Identify which cell holds the provided text, then report its [x, y] central coordinate. 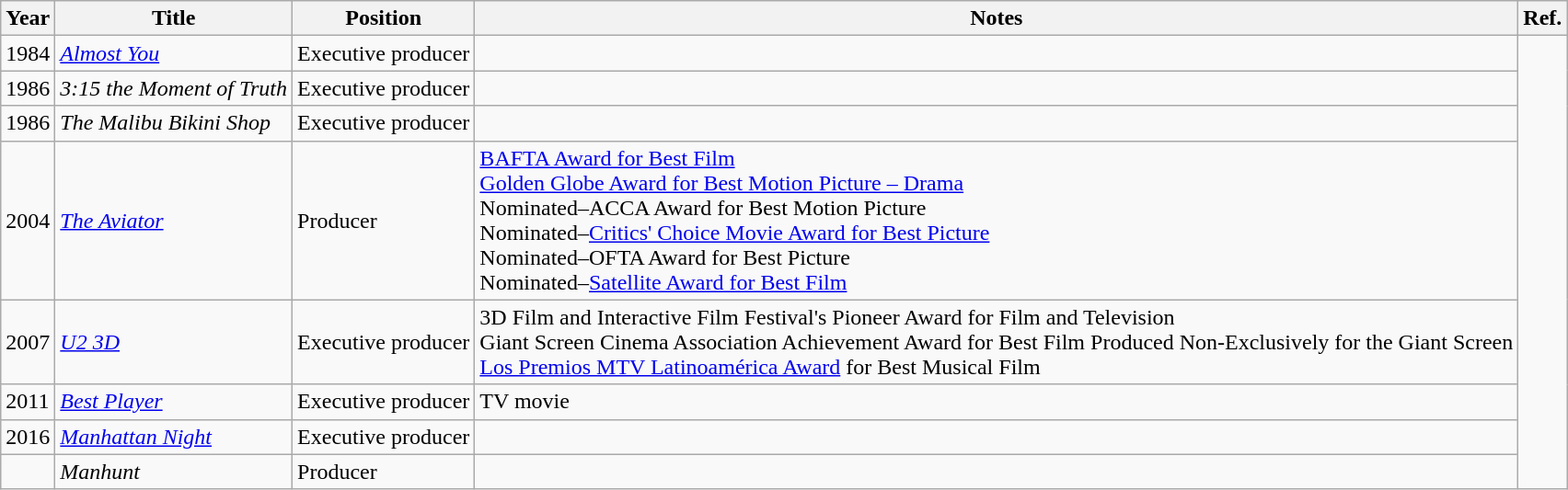
3:15 the Moment of Truth [174, 88]
Almost You [174, 53]
Notes [997, 18]
2004 [28, 221]
Manhattan Night [174, 437]
Ref. [1542, 18]
2011 [28, 402]
Position [384, 18]
The Aviator [174, 221]
Best Player [174, 402]
2007 [28, 342]
U2 3D [174, 342]
2016 [28, 437]
1984 [28, 53]
Manhunt [174, 472]
TV movie [997, 402]
Year [28, 18]
The Malibu Bikini Shop [174, 123]
Title [174, 18]
